Locate the cell with the specified text and output its [X, Y] center coordinate. 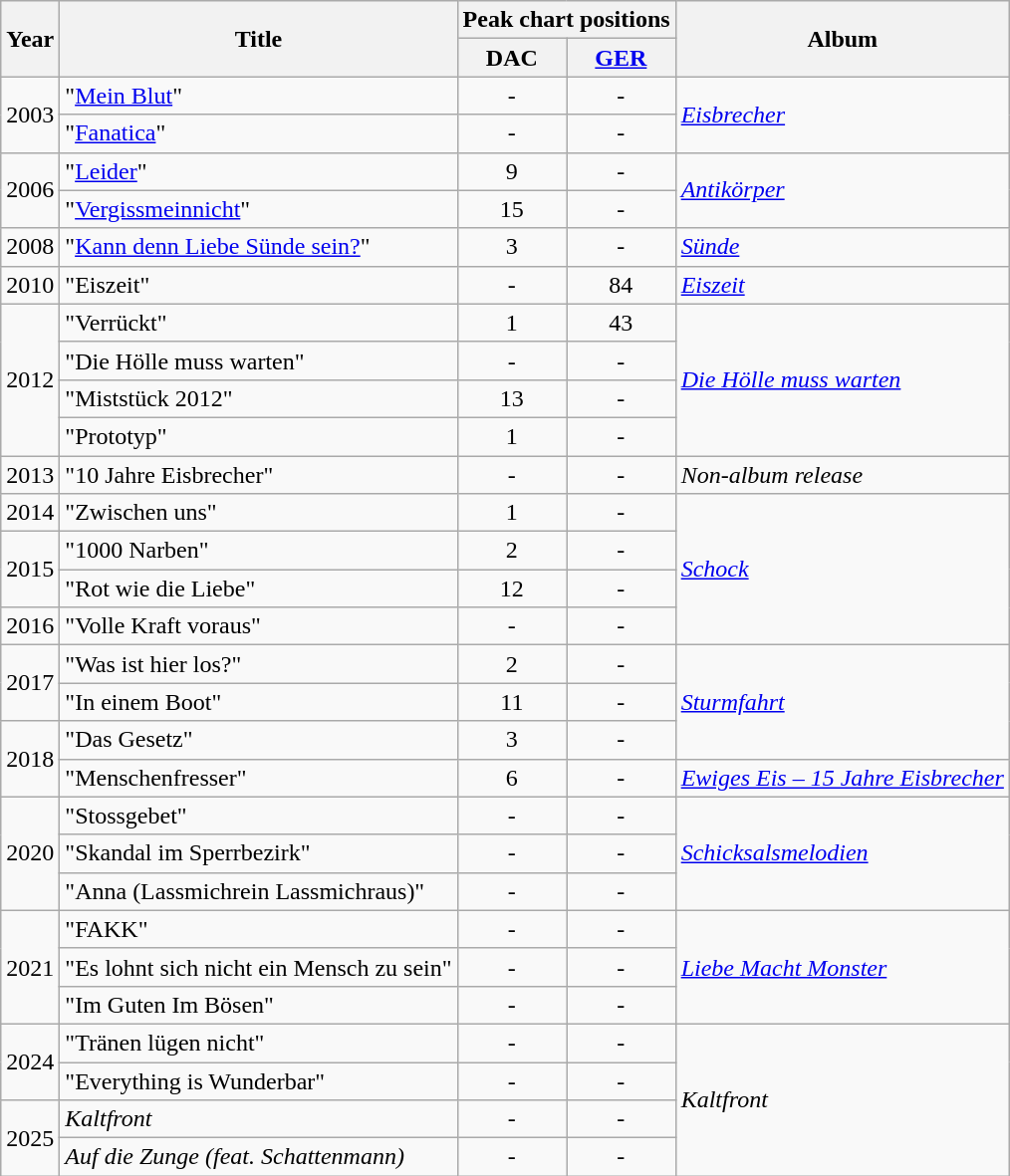
"Zwischen uns" [259, 513]
Die Hölle muss warten [843, 379]
"Mein Blut" [259, 96]
2018 [30, 759]
2013 [30, 475]
"Prototyp" [259, 436]
2012 [30, 379]
Schicksalsmelodien [843, 853]
12 [512, 588]
"Verrückt" [259, 323]
"Everything is Wunderbar" [259, 1080]
Eiszeit [843, 285]
2024 [30, 1061]
Sturmfahrt [843, 702]
"Das Gesetz" [259, 740]
9 [512, 171]
"Anna (Lassmichrein Lassmichraus)" [259, 891]
GER [622, 58]
"Skandal im Sperrbezirk" [259, 853]
Eisbrecher [843, 115]
Year [30, 39]
2015 [30, 570]
"Menschenfresser" [259, 778]
"10 Jahre Eisbrecher" [259, 475]
"Vergissmeinnicht" [259, 209]
6 [512, 778]
"Im Guten Im Bösen" [259, 1005]
"Leider" [259, 171]
"Stossgebet" [259, 816]
Title [259, 39]
2016 [30, 626]
"Es lohnt sich nicht ein Mensch zu sein" [259, 967]
"Kann denn Liebe Sünde sein?" [259, 247]
"Tränen lügen nicht" [259, 1043]
84 [622, 285]
15 [512, 209]
2021 [30, 967]
"Volle Kraft voraus" [259, 626]
Liebe Macht Monster [843, 967]
"Miststück 2012" [259, 398]
"Eiszeit" [259, 285]
11 [512, 702]
2008 [30, 247]
Peak chart positions [566, 20]
Sünde [843, 247]
"In einem Boot" [259, 702]
"Die Hölle muss warten" [259, 360]
2020 [30, 853]
Non-album release [843, 475]
"Rot wie die Liebe" [259, 588]
2014 [30, 513]
DAC [512, 58]
2003 [30, 115]
Antikörper [843, 190]
"Was ist hier los?" [259, 664]
2006 [30, 190]
43 [622, 323]
2025 [30, 1138]
13 [512, 398]
Schock [843, 570]
Ewiges Eis – 15 Jahre Eisbrecher [843, 778]
2017 [30, 683]
"Fanatica" [259, 133]
"FAKK" [259, 929]
"1000 Narben" [259, 551]
Auf die Zunge (feat. Schattenmann) [259, 1157]
Album [843, 39]
2010 [30, 285]
